Extract the (X, Y) coordinate from the center of the cell holding the provided text.  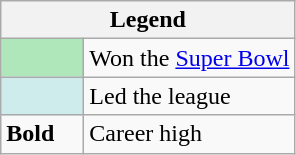
Bold (42, 134)
Won the Super Bowl (190, 58)
Led the league (190, 96)
Career high (190, 134)
Legend (148, 20)
